Identify which cell holds the provided text, then report its (X, Y) central coordinate. 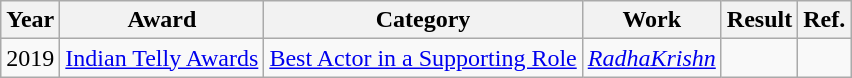
Ref. (824, 20)
Category (423, 20)
Result (759, 20)
Best Actor in a Supporting Role (423, 58)
Indian Telly Awards (162, 58)
RadhaKrishn (652, 58)
Work (652, 20)
Year (30, 20)
Award (162, 20)
2019 (30, 58)
